For the text-containing cell, return its midpoint in [x, y] coordinate format. 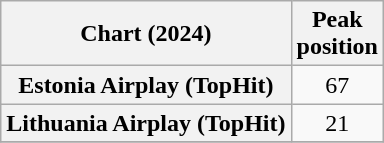
Chart (2024) [146, 34]
Peakposition [337, 34]
Estonia Airplay (TopHit) [146, 85]
67 [337, 85]
Lithuania Airplay (TopHit) [146, 123]
21 [337, 123]
